Search for the cell housing the specified text and yield its [X, Y] center coordinate. 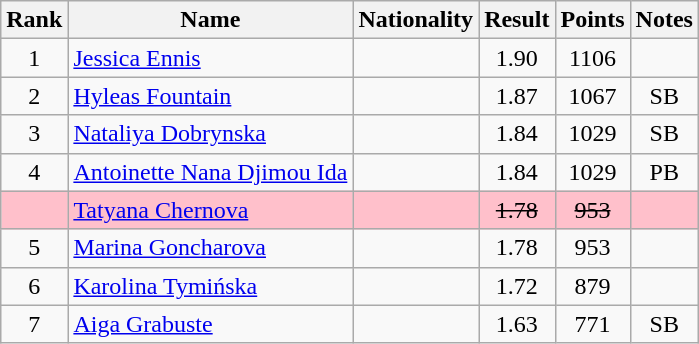
Result [517, 20]
1106 [592, 58]
5 [34, 248]
1.63 [517, 324]
Nationality [416, 20]
Hyleas Fountain [210, 96]
1.90 [517, 58]
Antoinette Nana Djimou Ida [210, 172]
Rank [34, 20]
Aiga Grabuste [210, 324]
Name [210, 20]
4 [34, 172]
1.87 [517, 96]
6 [34, 286]
Karolina Tymińska [210, 286]
PB [664, 172]
Notes [664, 20]
Tatyana Chernova [210, 210]
Nataliya Dobrynska [210, 134]
Points [592, 20]
3 [34, 134]
2 [34, 96]
Jessica Ennis [210, 58]
771 [592, 324]
Marina Goncharova [210, 248]
1.72 [517, 286]
879 [592, 286]
1067 [592, 96]
1 [34, 58]
7 [34, 324]
